Identify which cell holds the provided text, then report its [X, Y] central coordinate. 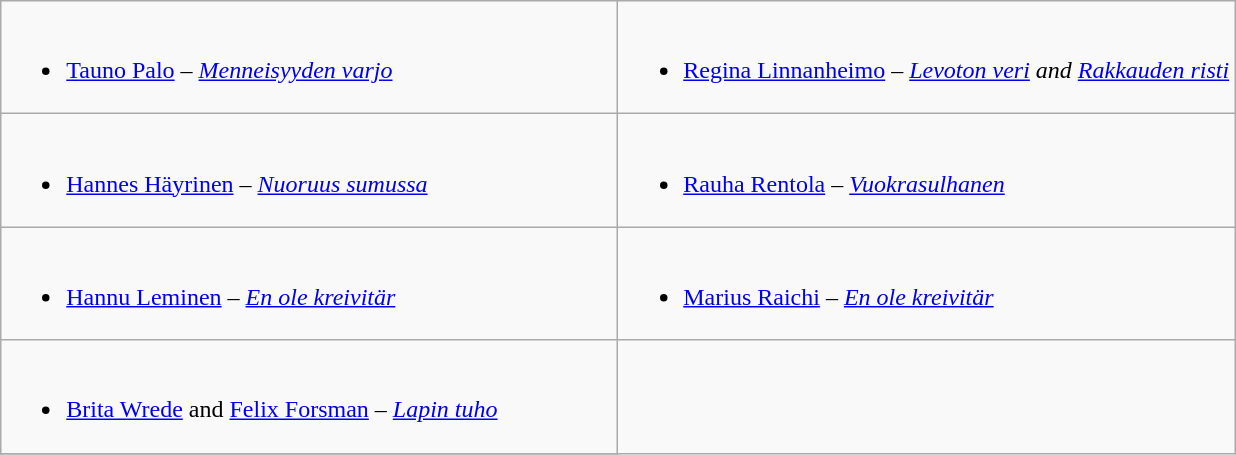
Tauno Palo – Menneisyyden varjo [310, 58]
Hannes Häyrinen – Nuoruus sumussa [310, 170]
Marius Raichi – En ole kreivitär [926, 284]
Rauha Rentola – Vuokrasulhanen [926, 170]
Hannu Leminen – En ole kreivitär [310, 284]
Regina Linnanheimo – Levoton veri and Rakkauden risti [926, 58]
Brita Wrede and Felix Forsman – Lapin tuho [310, 396]
